Determine the (x, y) coordinate at the center of the cell enclosing the given text.  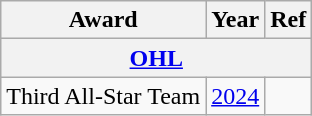
Year (236, 20)
2024 (236, 96)
Award (104, 20)
Ref (288, 20)
Third All-Star Team (104, 96)
OHL (156, 58)
